Find where the given text appears and provide that cell's center as (X, Y) coordinate. 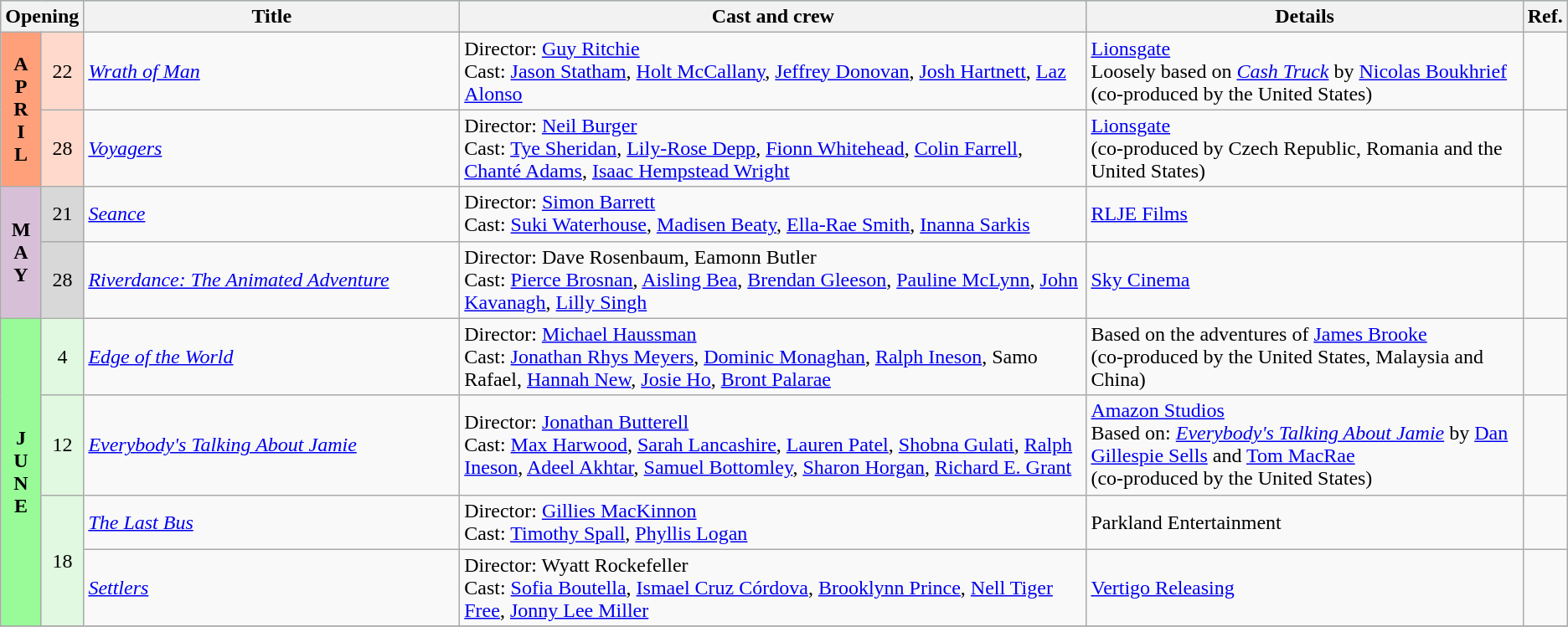
Wrath of Man (271, 71)
Director: Neil Burger Cast: Tye Sheridan, Lily-Rose Depp, Fionn Whitehead, Colin Farrell, Chanté Adams, Isaac Hempstead Wright (773, 148)
Settlers (271, 588)
Vertigo Releasing (1305, 588)
Cast and crew (773, 17)
22 (62, 71)
Parkland Entertainment (1305, 522)
Seance (271, 214)
Sky Cinema (1305, 280)
Director: Simon Barrett Cast: Suki Waterhouse, Madisen Beaty, Ella-Rae Smith, Inanna Sarkis (773, 214)
Everybody's Talking About Jamie (271, 445)
Director: Guy Ritchie Cast: Jason Statham, Holt McCallany, Jeffrey Donovan, Josh Hartnett, Laz Alonso (773, 71)
21 (62, 214)
Based on the adventures of James Brooke (co-produced by the United States, Malaysia and China) (1305, 357)
Lionsgate Loosely based on Cash Truck by Nicolas Boukhrief (co-produced by the United States) (1305, 71)
RLJE Films (1305, 214)
Voyagers (271, 148)
Title (271, 17)
Ref. (1545, 17)
Director: Michael Haussman Cast: Jonathan Rhys Meyers, Dominic Monaghan, Ralph Ineson, Samo Rafael, Hannah New, Josie Ho, Bront Palarae (773, 357)
MAY (22, 253)
Opening (42, 17)
Director: Wyatt Rockefeller Cast: Sofia Boutella, Ismael Cruz Córdova, Brooklynn Prince, Nell Tiger Free, Jonny Lee Miller (773, 588)
Lionsgate (co-produced by Czech Republic, Romania and the United States) (1305, 148)
Director: Dave Rosenbaum, Eamonn Butler Cast: Pierce Brosnan, Aisling Bea, Brendan Gleeson, Pauline McLynn, John Kavanagh, Lilly Singh (773, 280)
12 (62, 445)
4 (62, 357)
Director: Gillies MacKinnon Cast: Timothy Spall, Phyllis Logan (773, 522)
Amazon Studios Based on: Everybody's Talking About Jamie by Dan Gillespie Sells and Tom MacRae (co-produced by the United States) (1305, 445)
Edge of the World (271, 357)
Details (1305, 17)
JUNE (22, 472)
18 (62, 561)
The Last Bus (271, 522)
APRIL (22, 110)
Riverdance: The Animated Adventure (271, 280)
